From the cell containing the given text, extract its center point as (X, Y) coordinate. 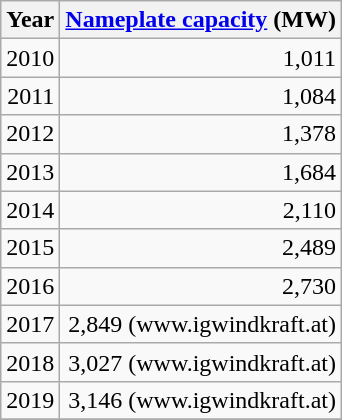
2019 (30, 400)
1,684 (201, 172)
2012 (30, 134)
2014 (30, 210)
Year (30, 20)
2,110 (201, 210)
2017 (30, 324)
Nameplate capacity (MW) (201, 20)
2,849 (www.igwindkraft.at) (201, 324)
3,027 (www.igwindkraft.at) (201, 362)
2013 (30, 172)
2018 (30, 362)
1,084 (201, 96)
2010 (30, 58)
2,730 (201, 286)
1,011 (201, 58)
1,378 (201, 134)
2015 (30, 248)
2016 (30, 286)
2,489 (201, 248)
3,146 (www.igwindkraft.at) (201, 400)
2011 (30, 96)
